Return the (X, Y) coordinate for the center point of the cell that contains the specified text.  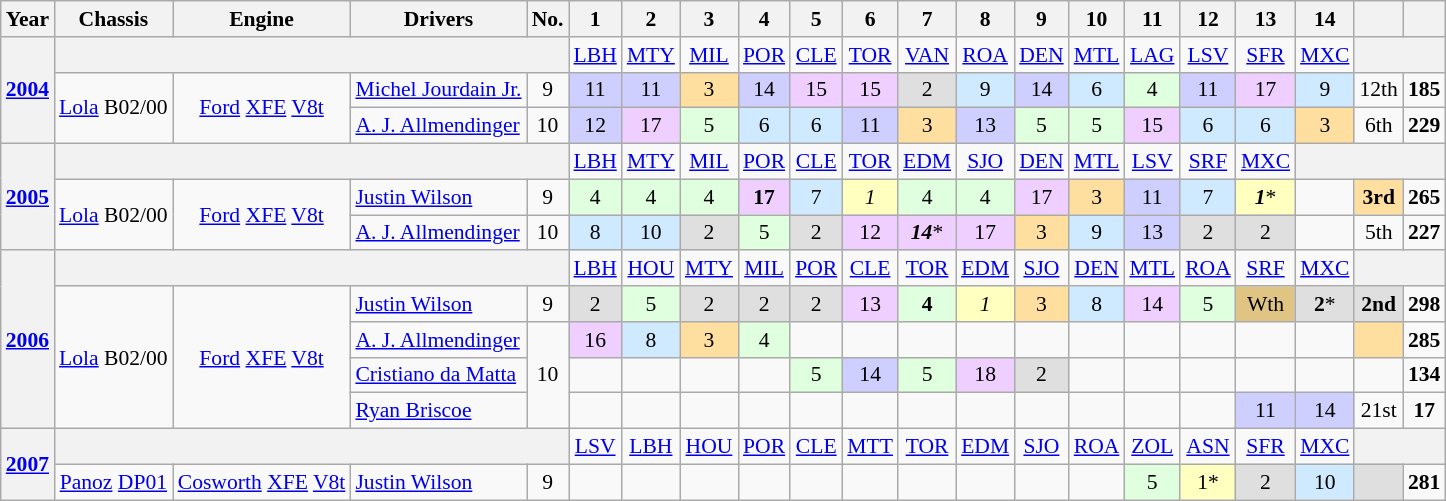
14* (927, 233)
VAN (927, 55)
No. (548, 19)
2005 (28, 198)
Michel Jourdain Jr. (438, 90)
ZOL (1152, 447)
285 (1424, 340)
2004 (28, 90)
MTT (870, 447)
Chassis (114, 19)
298 (1424, 304)
Ryan Briscoe (438, 411)
Engine (262, 19)
265 (1424, 197)
Year (28, 19)
LAG (1152, 55)
Cosworth XFE V8t (262, 482)
Wth (1266, 304)
16 (594, 340)
Cristiano da Matta (438, 375)
227 (1424, 233)
185 (1424, 90)
3rd (1378, 197)
6th (1378, 126)
229 (1424, 126)
Panoz DP01 (114, 482)
Drivers (438, 19)
5th (1378, 233)
2* (1324, 304)
134 (1424, 375)
2nd (1378, 304)
12th (1378, 90)
2006 (28, 340)
2007 (28, 464)
281 (1424, 482)
18 (985, 375)
ASN (1208, 447)
21st (1378, 411)
